Detect which cell encompasses the target text, then output its [x, y] center coordinate. 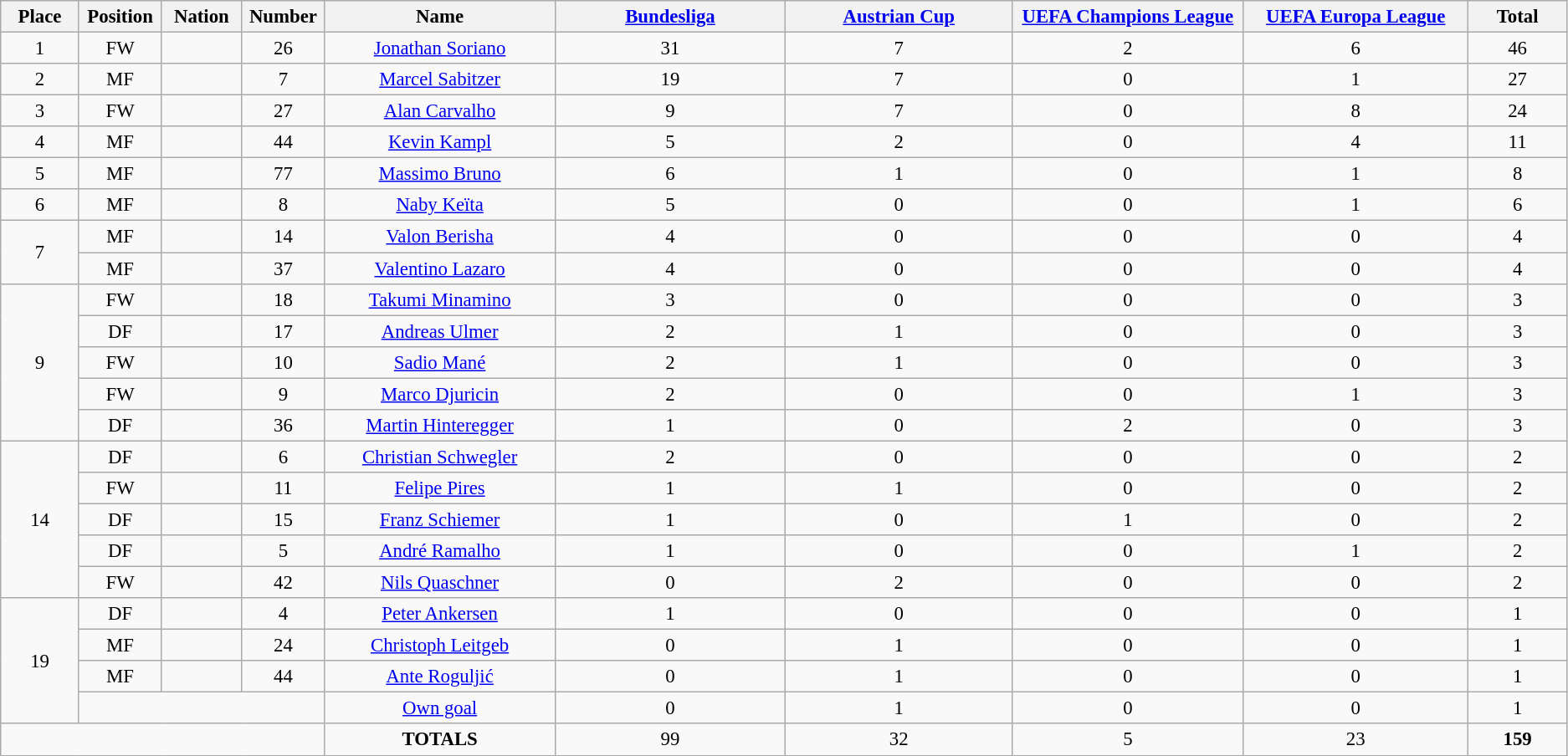
Nation [202, 17]
159 [1518, 740]
10 [283, 362]
Valon Berisha [440, 237]
Own goal [440, 708]
UEFA Europa League [1355, 17]
Sadio Mané [440, 362]
Nils Quaschner [440, 583]
Ante Roguljić [440, 677]
Christoph Leitgeb [440, 646]
26 [283, 49]
Bundesliga [669, 17]
32 [899, 740]
Jonathan Soriano [440, 49]
Position [120, 17]
Name [440, 17]
Felipe Pires [440, 488]
Total [1518, 17]
17 [283, 331]
37 [283, 268]
Takumi Minamino [440, 299]
Martin Hinteregger [440, 426]
99 [669, 740]
UEFA Champions League [1128, 17]
31 [669, 49]
42 [283, 583]
Valentino Lazaro [440, 268]
Austrian Cup [899, 17]
36 [283, 426]
Franz Schiemer [440, 519]
18 [283, 299]
TOTALS [440, 740]
Massimo Bruno [440, 174]
Number [283, 17]
Alan Carvalho [440, 111]
Peter Ankersen [440, 614]
23 [1355, 740]
Kevin Kampl [440, 142]
Marco Djuricin [440, 394]
Andreas Ulmer [440, 331]
15 [283, 519]
Place [40, 17]
André Ramalho [440, 551]
Naby Keïta [440, 205]
Marcel Sabitzer [440, 79]
77 [283, 174]
Christian Schwegler [440, 457]
46 [1518, 49]
